Locate the cell with the specified text and output its (X, Y) center coordinate. 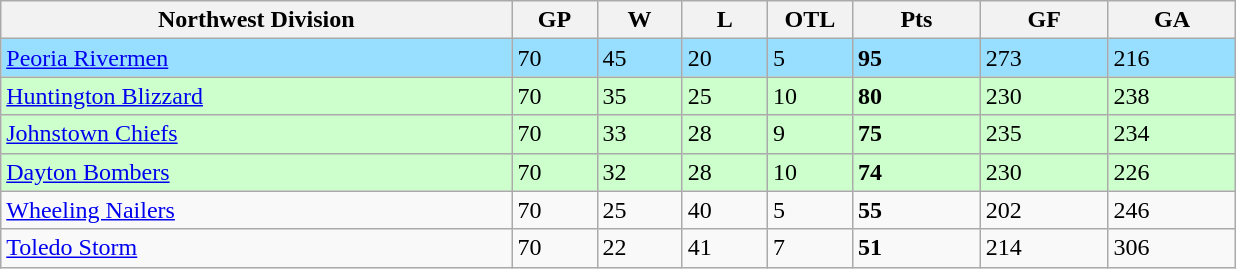
7 (810, 248)
Pts (917, 20)
Toledo Storm (256, 248)
74 (917, 172)
Northwest Division (256, 20)
GP (554, 20)
32 (640, 172)
273 (1044, 58)
51 (917, 248)
235 (1044, 134)
40 (724, 210)
216 (1172, 58)
GA (1172, 20)
234 (1172, 134)
306 (1172, 248)
Dayton Bombers (256, 172)
75 (917, 134)
20 (724, 58)
L (724, 20)
OTL (810, 20)
214 (1044, 248)
41 (724, 248)
GF (1044, 20)
95 (917, 58)
226 (1172, 172)
W (640, 20)
202 (1044, 210)
22 (640, 248)
9 (810, 134)
238 (1172, 96)
Peoria Rivermen (256, 58)
Wheeling Nailers (256, 210)
246 (1172, 210)
55 (917, 210)
80 (917, 96)
33 (640, 134)
35 (640, 96)
Huntington Blizzard (256, 96)
Johnstown Chiefs (256, 134)
45 (640, 58)
